Pinpoint the cell where the given text exists, returning its [X, Y] midpoint coordinate. 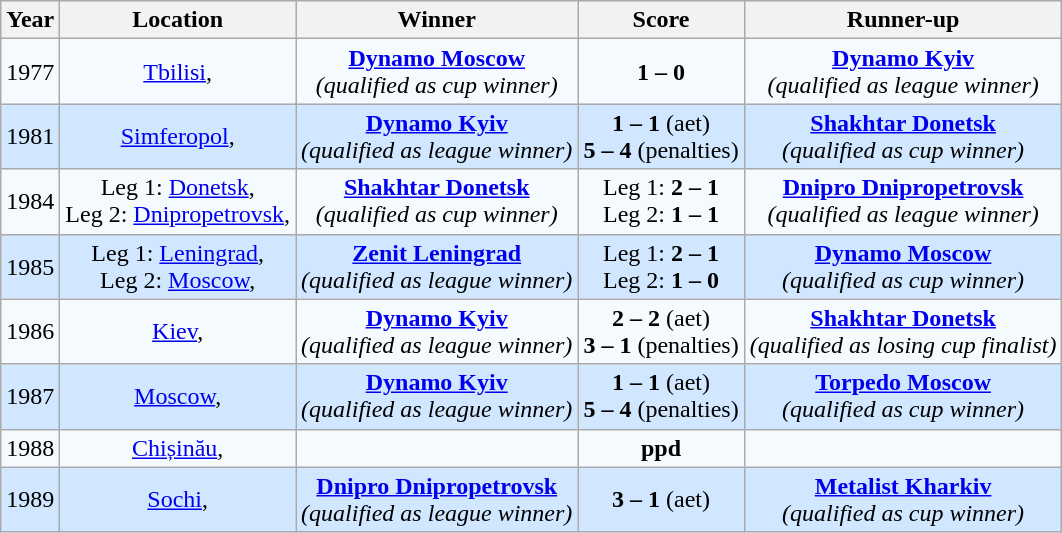
Leg 1: 2 – 1Leg 2: 1 – 1 [661, 202]
Leg 1: Donetsk, Leg 2: Dnipropetrovsk, [178, 202]
Chișinău, [178, 448]
1977 [30, 72]
Simferopol, [178, 136]
Leg 1: 2 – 1Leg 2: 1 – 0 [661, 266]
1985 [30, 266]
1988 [30, 448]
1 – 0 [661, 72]
Tbilisi, [178, 72]
Torpedo Moscow(qualified as cup winner) [903, 396]
Metalist Kharkiv(qualified as cup winner) [903, 500]
Zenit Leningrad(qualified as league winner) [437, 266]
Year [30, 20]
Leg 1: Leningrad, Leg 2: Moscow, [178, 266]
1987 [30, 396]
1984 [30, 202]
1981 [30, 136]
1986 [30, 332]
2 – 2 (aet)3 – 1 (penalties) [661, 332]
ppd [661, 448]
Shakhtar Donetsk(qualified as losing cup finalist) [903, 332]
Moscow, [178, 396]
Score [661, 20]
Kiev, [178, 332]
Runner-up [903, 20]
1989 [30, 500]
3 – 1 (aet) [661, 500]
Winner [437, 20]
Sochi, [178, 500]
Location [178, 20]
